Detect which cell encompasses the target text, then output its [x, y] center coordinate. 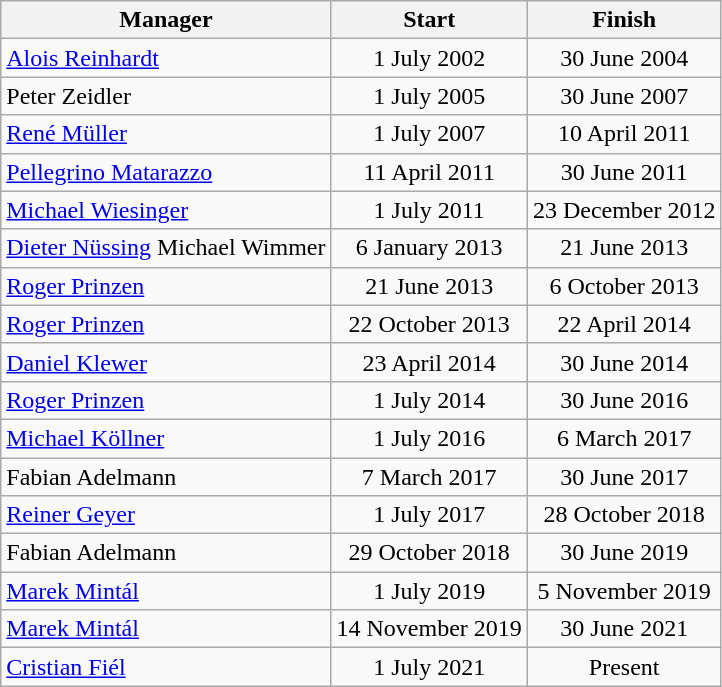
1 July 2021 [429, 667]
6 October 2013 [624, 286]
1 July 2019 [429, 591]
30 June 2017 [624, 477]
Daniel Klewer [166, 362]
1 July 2011 [429, 210]
30 June 2011 [624, 172]
10 April 2011 [624, 134]
23 April 2014 [429, 362]
Manager [166, 20]
28 October 2018 [624, 515]
30 June 2019 [624, 553]
14 November 2019 [429, 629]
30 June 2007 [624, 96]
6 January 2013 [429, 248]
30 June 2014 [624, 362]
Alois Reinhardt [166, 58]
Dieter Nüssing Michael Wimmer [166, 248]
Cristian Fiél [166, 667]
30 June 2016 [624, 400]
1 July 2017 [429, 515]
Start [429, 20]
30 June 2004 [624, 58]
11 April 2011 [429, 172]
23 December 2012 [624, 210]
6 March 2017 [624, 438]
René Müller [166, 134]
22 October 2013 [429, 324]
7 March 2017 [429, 477]
1 July 2005 [429, 96]
30 June 2021 [624, 629]
22 April 2014 [624, 324]
Michael Köllner [166, 438]
29 October 2018 [429, 553]
1 July 2016 [429, 438]
1 July 2014 [429, 400]
1 July 2002 [429, 58]
5 November 2019 [624, 591]
Finish [624, 20]
Michael Wiesinger [166, 210]
1 July 2007 [429, 134]
Peter Zeidler [166, 96]
Pellegrino Matarazzo [166, 172]
Reiner Geyer [166, 515]
Present [624, 667]
